Return the (X, Y) coordinate for the center point of the cell that contains the specified text.  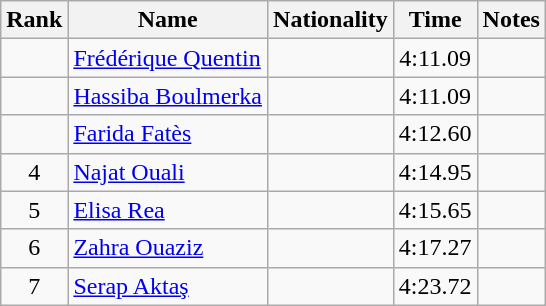
4:23.72 (435, 286)
7 (34, 286)
4:12.60 (435, 134)
4 (34, 172)
Nationality (331, 20)
Frédérique Quentin (168, 58)
Zahra Ouaziz (168, 248)
Serap Aktaş (168, 286)
Najat Ouali (168, 172)
Rank (34, 20)
4:14.95 (435, 172)
Farida Fatès (168, 134)
Notes (511, 20)
6 (34, 248)
Time (435, 20)
Hassiba Boulmerka (168, 96)
4:17.27 (435, 248)
5 (34, 210)
Elisa Rea (168, 210)
4:15.65 (435, 210)
Name (168, 20)
